From the cell containing the given text, extract its center point as (X, Y) coordinate. 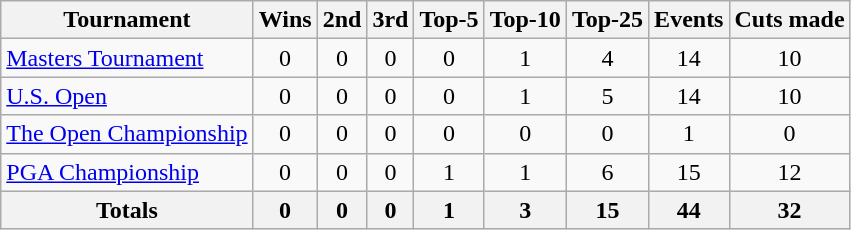
5 (607, 96)
Masters Tournament (127, 58)
Tournament (127, 20)
PGA Championship (127, 172)
The Open Championship (127, 134)
12 (790, 172)
4 (607, 58)
Cuts made (790, 20)
Totals (127, 210)
Top-5 (449, 20)
Wins (285, 20)
6 (607, 172)
32 (790, 210)
2nd (342, 20)
3 (525, 210)
U.S. Open (127, 96)
44 (689, 210)
Top-25 (607, 20)
Events (689, 20)
Top-10 (525, 20)
3rd (390, 20)
